Search for the cell housing the specified text and yield its (X, Y) center coordinate. 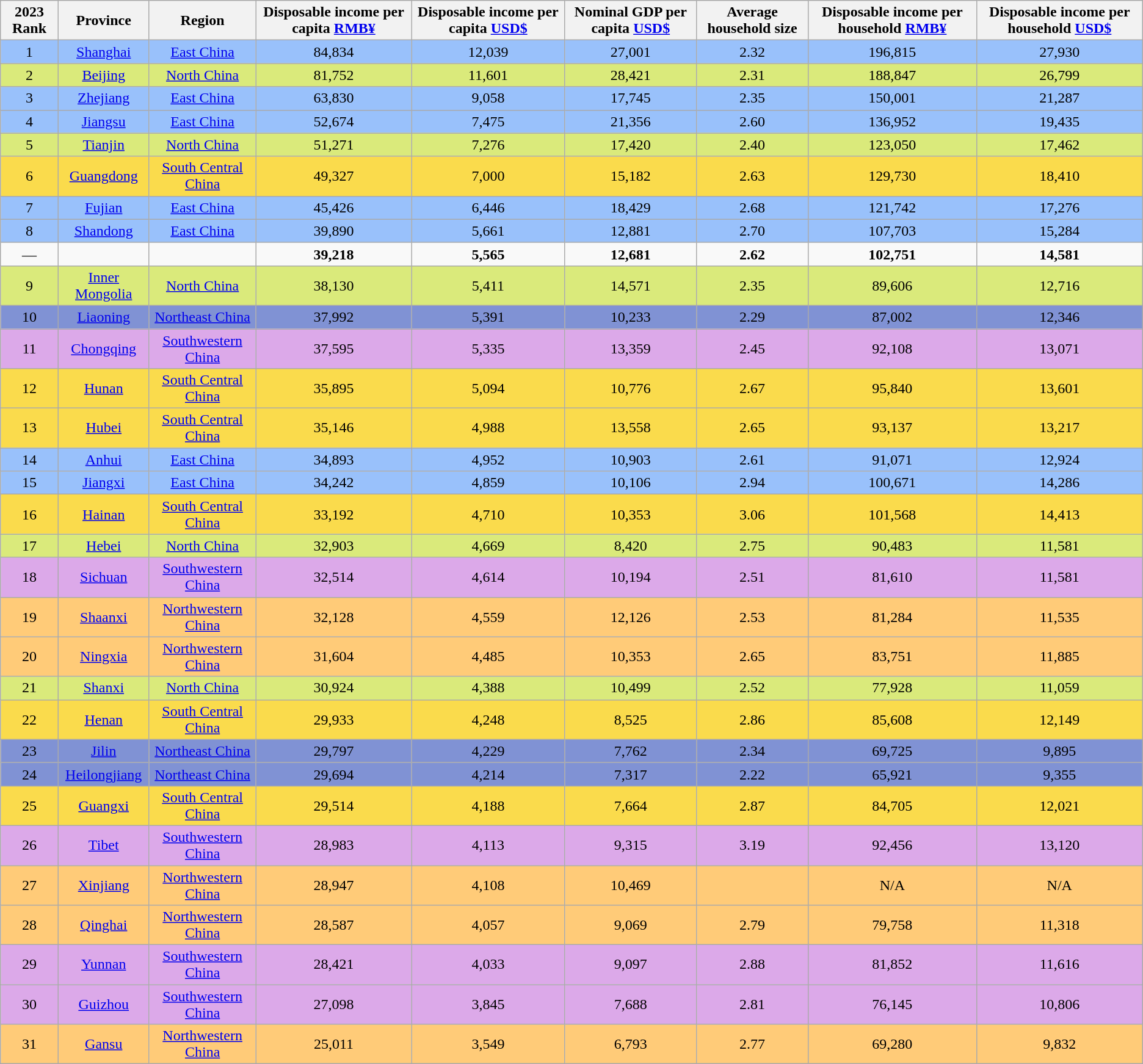
4,859 (488, 483)
4,485 (488, 657)
18 (29, 577)
23 (29, 751)
123,050 (892, 145)
45,426 (333, 208)
21 (29, 688)
1 (29, 52)
2.81 (752, 1005)
4,108 (488, 885)
Gansu (104, 1044)
4,559 (488, 617)
65,921 (892, 774)
15 (29, 483)
22 (29, 719)
10,499 (631, 688)
4,229 (488, 751)
77,928 (892, 688)
11,535 (1059, 617)
10,106 (631, 483)
12,924 (1059, 460)
20 (29, 657)
2.61 (752, 460)
4,669 (488, 546)
9,895 (1059, 751)
2.79 (752, 925)
32,903 (333, 546)
Hebei (104, 546)
10,233 (631, 317)
2.86 (752, 719)
25 (29, 806)
Sichuan (104, 577)
26 (29, 845)
11,601 (488, 75)
30 (29, 1005)
Disposable income per capita USD$ (488, 21)
Shanghai (104, 52)
2.51 (752, 577)
4,033 (488, 964)
Jilin (104, 751)
30,924 (333, 688)
150,001 (892, 98)
7,317 (631, 774)
92,456 (892, 845)
Fujian (104, 208)
Yunnan (104, 964)
81,610 (892, 577)
14,413 (1059, 514)
2.68 (752, 208)
13 (29, 429)
2.29 (752, 317)
5,411 (488, 286)
84,834 (333, 52)
12,149 (1059, 719)
16 (29, 514)
10,806 (1059, 1005)
8,525 (631, 719)
2.88 (752, 964)
14,571 (631, 286)
34,242 (333, 483)
19 (29, 617)
81,752 (333, 75)
Hunan (104, 388)
2.87 (752, 806)
26,799 (1059, 75)
Beijing (104, 75)
— (29, 254)
107,703 (892, 231)
2.22 (752, 774)
9,315 (631, 845)
Jiangsu (104, 121)
5,565 (488, 254)
Jiangxi (104, 483)
Province (104, 21)
3.19 (752, 845)
27,001 (631, 52)
91,071 (892, 460)
2.62 (752, 254)
Shaanxi (104, 617)
33,192 (333, 514)
29,933 (333, 719)
19,435 (1059, 121)
5,391 (488, 317)
5 (29, 145)
Guangdong (104, 176)
Average household size (752, 21)
5,661 (488, 231)
11,059 (1059, 688)
14,581 (1059, 254)
10,903 (631, 460)
2.63 (752, 176)
17,745 (631, 98)
89,606 (892, 286)
21,356 (631, 121)
196,815 (892, 52)
100,671 (892, 483)
38,130 (333, 286)
5,094 (488, 388)
81,284 (892, 617)
4,388 (488, 688)
4,214 (488, 774)
9,097 (631, 964)
Ningxia (104, 657)
34,893 (333, 460)
10 (29, 317)
8 (29, 231)
136,952 (892, 121)
7,762 (631, 751)
Guizhou (104, 1005)
39,890 (333, 231)
Hubei (104, 429)
Xinjiang (104, 885)
Shandong (104, 231)
7,664 (631, 806)
3.06 (752, 514)
7 (29, 208)
2.34 (752, 751)
4,710 (488, 514)
28,587 (333, 925)
4,614 (488, 577)
8,420 (631, 546)
27,930 (1059, 52)
13,601 (1059, 388)
14 (29, 460)
4,188 (488, 806)
79,758 (892, 925)
17,420 (631, 145)
17 (29, 546)
2.45 (752, 348)
Chongqing (104, 348)
9,832 (1059, 1044)
2.52 (752, 688)
9,058 (488, 98)
Liaoning (104, 317)
49,327 (333, 176)
14,286 (1059, 483)
12 (29, 388)
2.70 (752, 231)
12,346 (1059, 317)
32,128 (333, 617)
Guangxi (104, 806)
92,108 (892, 348)
7,688 (631, 1005)
4,248 (488, 719)
4 (29, 121)
121,742 (892, 208)
Region (203, 21)
12,021 (1059, 806)
15,182 (631, 176)
6,446 (488, 208)
31,604 (333, 657)
2023 Rank (29, 21)
4,057 (488, 925)
4,988 (488, 429)
6,793 (631, 1044)
Shanxi (104, 688)
Disposable income per capita RMB¥ (333, 21)
11 (29, 348)
12,716 (1059, 286)
11,616 (1059, 964)
10,776 (631, 388)
51,271 (333, 145)
Inner Mongolia (104, 286)
12,126 (631, 617)
81,852 (892, 964)
12,039 (488, 52)
3,845 (488, 1005)
3,549 (488, 1044)
13,071 (1059, 348)
12,681 (631, 254)
2 (29, 75)
2.53 (752, 617)
95,840 (892, 388)
10,194 (631, 577)
2.60 (752, 121)
7,276 (488, 145)
5,335 (488, 348)
69,725 (892, 751)
39,218 (333, 254)
102,751 (892, 254)
84,705 (892, 806)
13,217 (1059, 429)
2.67 (752, 388)
35,146 (333, 429)
25,011 (333, 1044)
32,514 (333, 577)
7,475 (488, 121)
Zhejiang (104, 98)
7,000 (488, 176)
13,359 (631, 348)
101,568 (892, 514)
188,847 (892, 75)
2.77 (752, 1044)
35,895 (333, 388)
129,730 (892, 176)
17,462 (1059, 145)
28 (29, 925)
29,694 (333, 774)
Disposable income per household USD$ (1059, 21)
4,113 (488, 845)
76,145 (892, 1005)
29,514 (333, 806)
27 (29, 885)
15,284 (1059, 231)
10,469 (631, 885)
29 (29, 964)
63,830 (333, 98)
2.31 (752, 75)
37,992 (333, 317)
2.32 (752, 52)
Disposable income per household RMB¥ (892, 21)
24 (29, 774)
2.75 (752, 546)
28,947 (333, 885)
4,952 (488, 460)
Henan (104, 719)
90,483 (892, 546)
13,558 (631, 429)
31 (29, 1044)
9,069 (631, 925)
83,751 (892, 657)
2.94 (752, 483)
Qinghai (104, 925)
2.40 (752, 145)
Heilongjiang (104, 774)
Hainan (104, 514)
12,881 (631, 231)
87,002 (892, 317)
52,674 (333, 121)
Nominal GDP per capita USD$ (631, 21)
17,276 (1059, 208)
18,410 (1059, 176)
Anhui (104, 460)
3 (29, 98)
Tianjin (104, 145)
11,318 (1059, 925)
28,983 (333, 845)
11,885 (1059, 657)
18,429 (631, 208)
93,137 (892, 429)
69,280 (892, 1044)
13,120 (1059, 845)
9,355 (1059, 774)
6 (29, 176)
Tibet (104, 845)
37,595 (333, 348)
21,287 (1059, 98)
9 (29, 286)
29,797 (333, 751)
85,608 (892, 719)
27,098 (333, 1005)
